Search for the cell housing the specified text and yield its [X, Y] center coordinate. 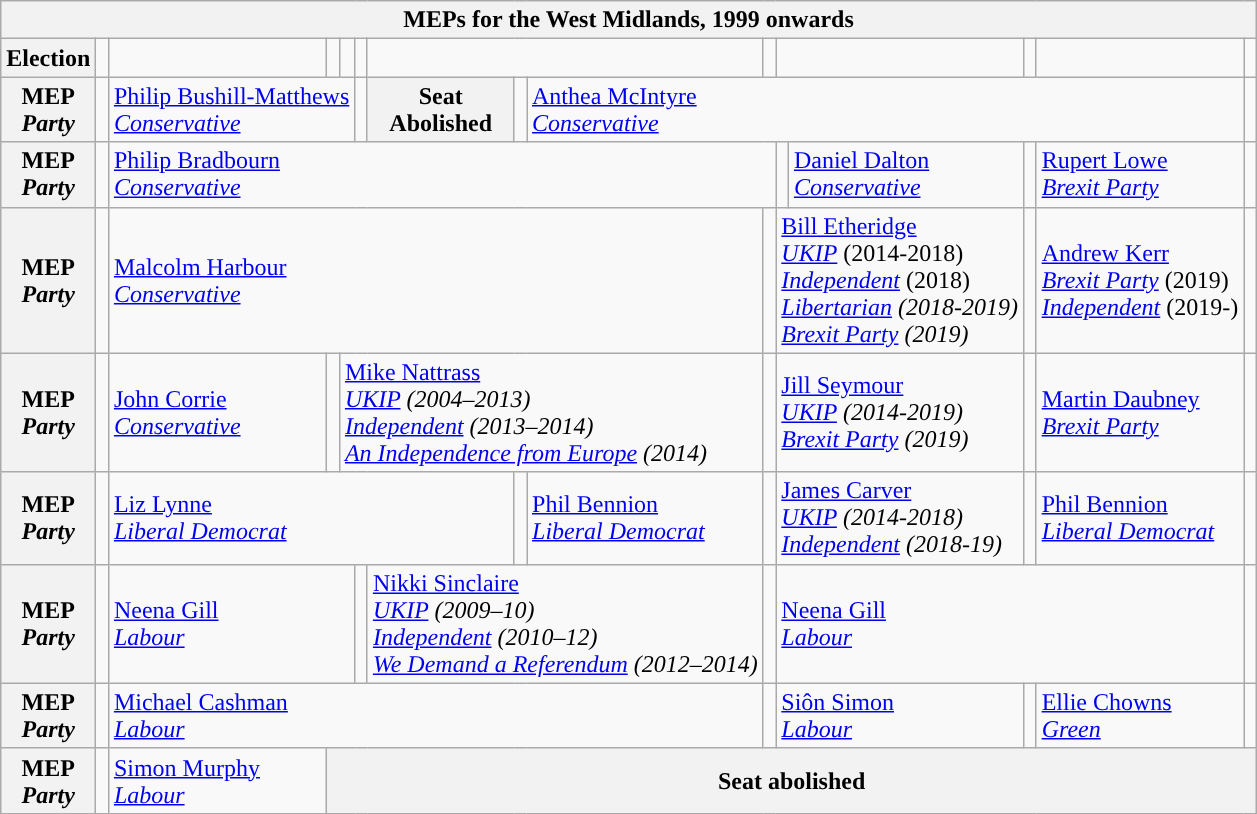
James CarverUKIP (2014-2018)Independent (2018-19) [900, 518]
Mike NattrassUKIP (2004–2013)Independent (2013–2014)An Independence from Europe (2014) [551, 412]
Anthea McIntyreConservative [884, 110]
Martin DaubneyBrexit Party [1140, 412]
MEPs for the West Midlands, 1999 onwards [629, 20]
SeatAbolished [440, 110]
John CorrieConservative [217, 412]
Rupert LoweBrexit Party [1140, 174]
Daniel DaltonConservative [906, 174]
Seat abolished [792, 780]
Ellie ChownsGreen [1140, 716]
Election [48, 58]
Simon MurphyLabour [217, 780]
Bill EtheridgeUKIP (2014-2018)Independent (2018)Libertarian (2018-2019)Brexit Party (2019) [900, 280]
Philip BradbournConservative [442, 174]
Philip Bushill-MatthewsConservative [231, 110]
Malcolm HarbourConservative [436, 280]
Nikki SinclaireUKIP (2009–10)Independent (2010–12)We Demand a Referendum (2012–2014) [565, 624]
Michael CashmanLabour [436, 716]
Liz LynneLiberal Democrat [311, 518]
Jill SeymourUKIP (2014-2019)Brexit Party (2019) [900, 412]
Andrew KerrBrexit Party (2019)Independent (2019-) [1140, 280]
Siôn SimonLabour [900, 716]
